Locate the cell with the specified text and output its (X, Y) center coordinate. 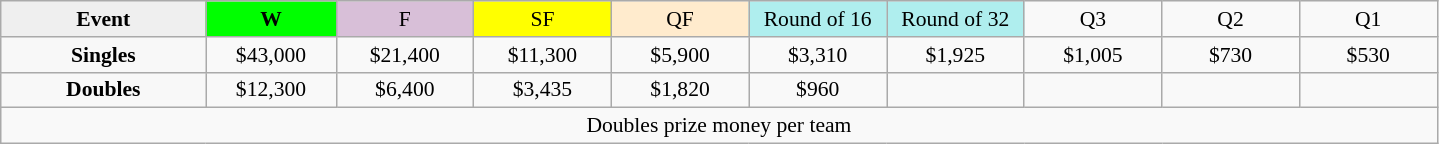
Q3 (1093, 19)
Q2 (1231, 19)
$3,435 (543, 90)
$1,820 (680, 90)
QF (680, 19)
Round of 16 (818, 19)
$43,000 (271, 55)
$12,300 (271, 90)
$530 (1368, 55)
$1,925 (955, 55)
$3,310 (818, 55)
F (405, 19)
$1,005 (1093, 55)
W (271, 19)
Doubles (104, 90)
Round of 32 (955, 19)
$21,400 (405, 55)
Doubles prize money per team (719, 126)
$6,400 (405, 90)
$960 (818, 90)
Q1 (1368, 19)
$730 (1231, 55)
$5,900 (680, 55)
SF (543, 19)
Singles (104, 55)
Event (104, 19)
$11,300 (543, 55)
